From the cell containing the given text, extract its center point as (x, y) coordinate. 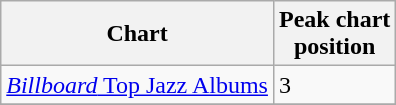
Chart (138, 34)
Billboard Top Jazz Albums (138, 85)
3 (334, 85)
Peak chartposition (334, 34)
